Scan for the cell matching the given text and deliver its (X, Y) coordinate at center. 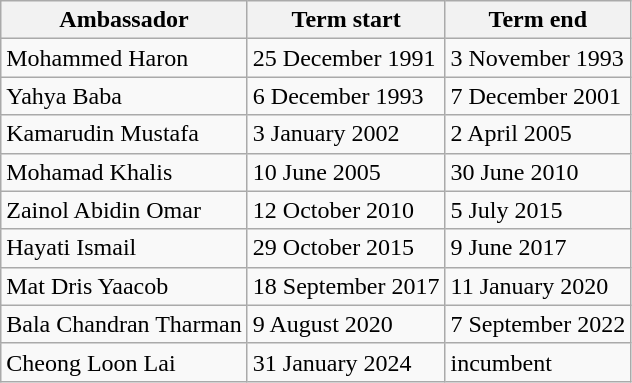
18 September 2017 (346, 286)
11 January 2020 (538, 286)
7 September 2022 (538, 324)
6 December 1993 (346, 96)
Mat Dris Yaacob (124, 286)
30 June 2010 (538, 172)
9 August 2020 (346, 324)
Kamarudin Mustafa (124, 134)
25 December 1991 (346, 58)
10 June 2005 (346, 172)
Ambassador (124, 20)
3 January 2002 (346, 134)
12 October 2010 (346, 210)
7 December 2001 (538, 96)
Zainol Abidin Omar (124, 210)
29 October 2015 (346, 248)
Term end (538, 20)
incumbent (538, 362)
Mohammed Haron (124, 58)
Hayati Ismail (124, 248)
5 July 2015 (538, 210)
31 January 2024 (346, 362)
Bala Chandran Tharman (124, 324)
9 June 2017 (538, 248)
Term start (346, 20)
Yahya Baba (124, 96)
2 April 2005 (538, 134)
Mohamad Khalis (124, 172)
Cheong Loon Lai (124, 362)
3 November 1993 (538, 58)
